Provide the [X, Y] coordinate of the cell's center where the given text is located.  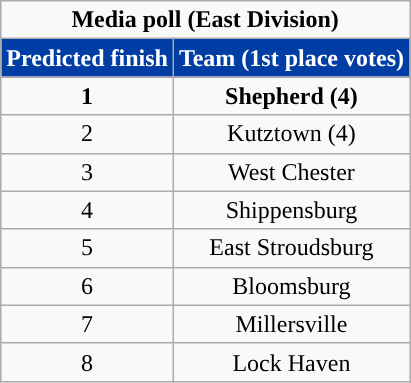
West Chester [291, 172]
Kutztown (4) [291, 134]
Team (1st place votes) [291, 58]
8 [88, 362]
4 [88, 210]
East Stroudsburg [291, 248]
2 [88, 134]
Bloomsburg [291, 286]
1 [88, 96]
Lock Haven [291, 362]
Millersville [291, 324]
3 [88, 172]
Predicted finish [88, 58]
Media poll (East Division) [206, 20]
Shippensburg [291, 210]
5 [88, 248]
7 [88, 324]
6 [88, 286]
Shepherd (4) [291, 96]
